Provide the [x, y] coordinate of the cell's center where the given text is located.  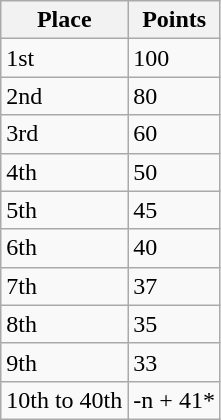
8th [64, 324]
Points [174, 20]
2nd [64, 96]
10th to 40th [64, 400]
40 [174, 248]
60 [174, 134]
1st [64, 58]
45 [174, 210]
5th [64, 210]
37 [174, 286]
35 [174, 324]
6th [64, 248]
9th [64, 362]
7th [64, 286]
80 [174, 96]
3rd [64, 134]
4th [64, 172]
33 [174, 362]
-n + 41* [174, 400]
Place [64, 20]
100 [174, 58]
50 [174, 172]
